Detect which cell encompasses the target text, then output its (x, y) center coordinate. 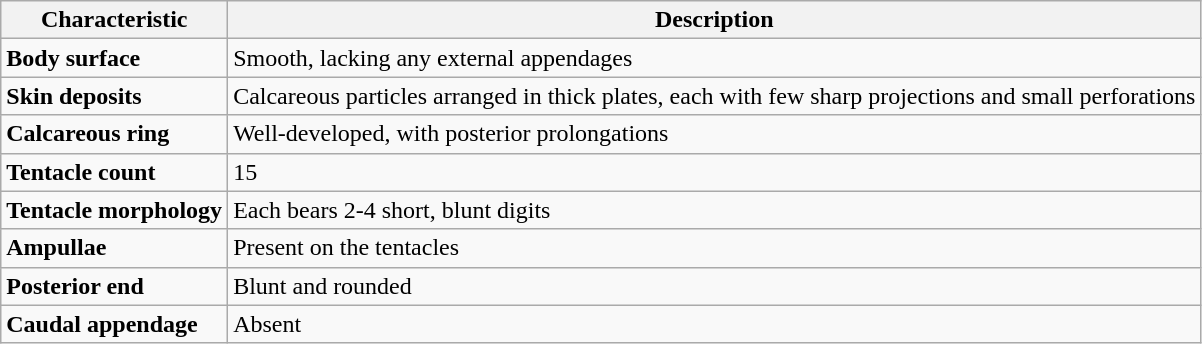
Absent (714, 324)
Body surface (114, 58)
Ampullae (114, 248)
Smooth, lacking any external appendages (714, 58)
15 (714, 172)
Tentacle count (114, 172)
Calcareous particles arranged in thick plates, each with few sharp projections and small perforations (714, 96)
Posterior end (114, 286)
Each bears 2-4 short, blunt digits (714, 210)
Caudal appendage (114, 324)
Characteristic (114, 20)
Skin deposits (114, 96)
Present on the tentacles (714, 248)
Calcareous ring (114, 134)
Blunt and rounded (714, 286)
Well-developed, with posterior prolongations (714, 134)
Tentacle morphology (114, 210)
Description (714, 20)
